Search for the cell housing the specified text and yield its (x, y) center coordinate. 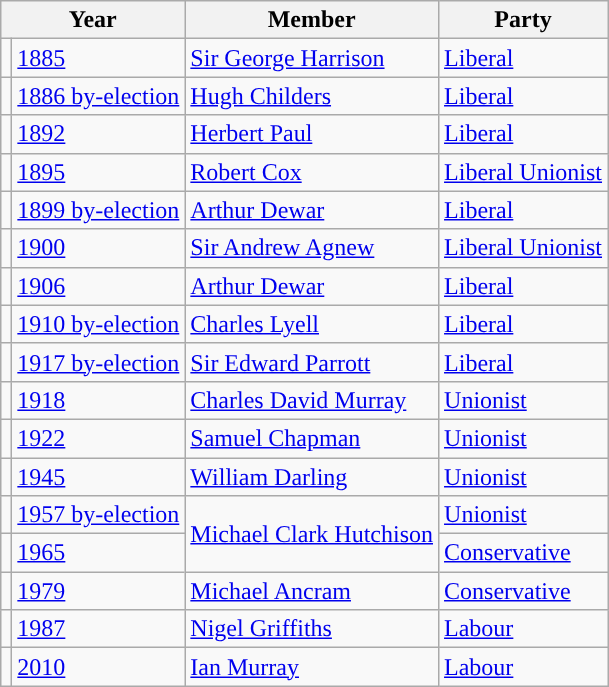
2010 (98, 667)
1886 by-election (98, 96)
1906 (98, 286)
1945 (98, 477)
Year (93, 20)
William Darling (312, 477)
Sir George Harrison (312, 58)
Charles Lyell (312, 324)
1910 by-election (98, 324)
1965 (98, 553)
1922 (98, 438)
Sir Andrew Agnew (312, 248)
1900 (98, 248)
1918 (98, 400)
Nigel Griffiths (312, 629)
1957 by-election (98, 515)
1987 (98, 629)
Ian Murray (312, 667)
Sir Edward Parrott (312, 362)
1885 (98, 58)
1899 by-election (98, 210)
Michael Clark Hutchison (312, 534)
Michael Ancram (312, 591)
Hugh Childers (312, 96)
Charles David Murray (312, 400)
1895 (98, 172)
1917 by-election (98, 362)
Party (524, 20)
Robert Cox (312, 172)
1979 (98, 591)
Herbert Paul (312, 134)
1892 (98, 134)
Member (312, 20)
Samuel Chapman (312, 438)
